Extract the [x, y] coordinate from the center of the cell holding the provided text.  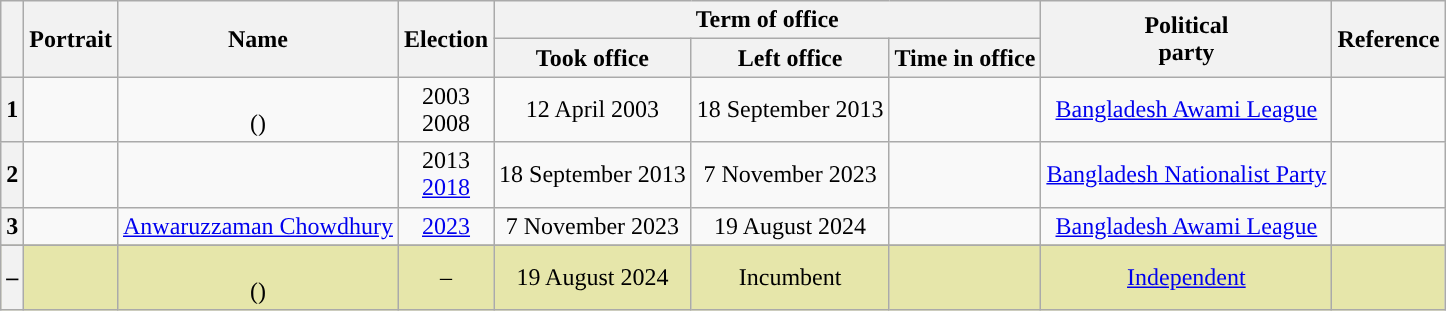
Incumbent [790, 278]
Anwaruzzaman Chowdhury [258, 226]
12 April 2003 [593, 110]
Term of office [768, 20]
Name [258, 39]
Election [446, 39]
Independent [1186, 278]
Political party [1186, 39]
Took office [593, 58]
Reference [1388, 39]
Time in office [965, 58]
1 [12, 110]
2 [12, 174]
20032008 [446, 110]
Portrait [71, 39]
Left office [790, 58]
3 [12, 226]
Bangladesh Nationalist Party [1186, 174]
20132018 [446, 174]
2023 [446, 226]
